For the text-containing cell, return its midpoint in [x, y] coordinate format. 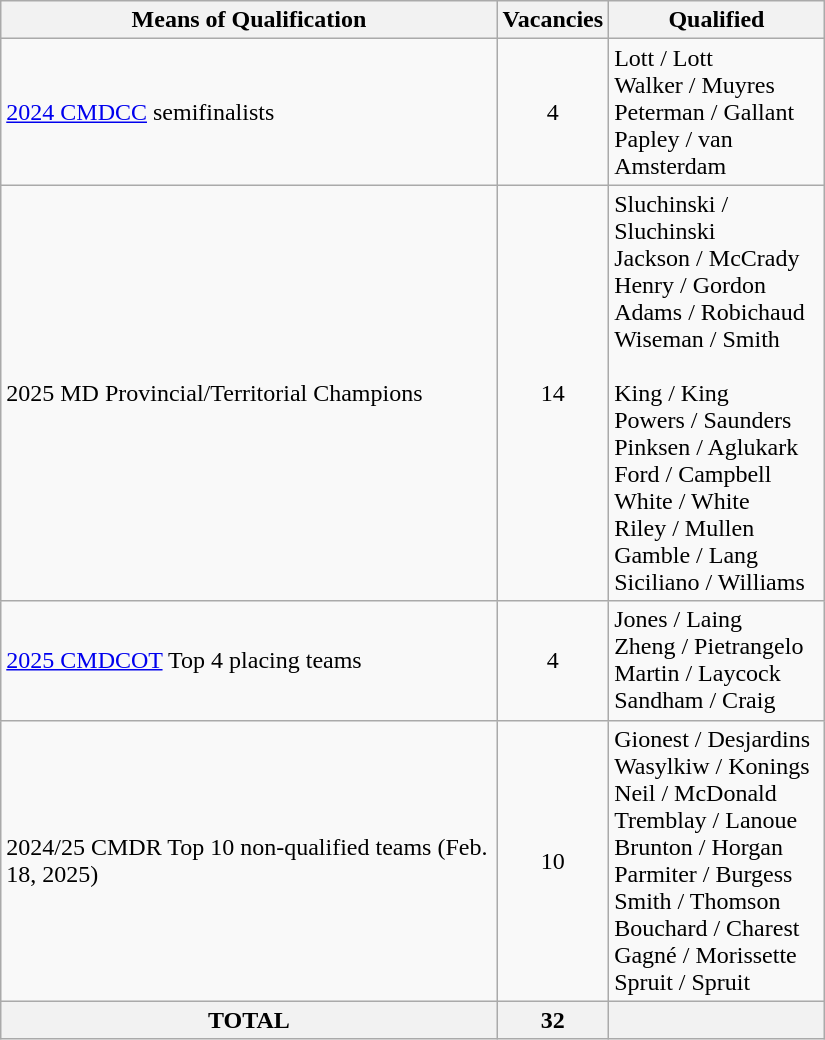
32 [553, 1020]
Qualified [717, 20]
2024/25 CMDR Top 10 non-qualified teams (Feb. 18, 2025) [249, 860]
10 [553, 860]
Means of Qualification [249, 20]
Jones / Laing Zheng / Pietrangelo Martin / Laycock Sandham / Craig [717, 660]
Lott / Lott Walker / Muyres Peterman / Gallant Papley / van Amsterdam [717, 112]
2025 CMDCOT Top 4 placing teams [249, 660]
2025 MD Provincial/Territorial Champions [249, 393]
14 [553, 393]
TOTAL [249, 1020]
Vacancies [553, 20]
2024 CMDCC semifinalists [249, 112]
